From the cell containing the given text, extract its center point as (X, Y) coordinate. 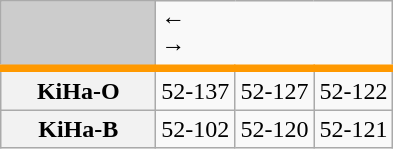
52-102 (196, 129)
52-122 (354, 90)
52-127 (274, 90)
52-121 (354, 129)
← → (274, 35)
52-120 (274, 129)
KiHa-B (78, 129)
KiHa-O (78, 90)
52-137 (196, 90)
